Determine the [x, y] coordinate at the center of the cell enclosing the given text.  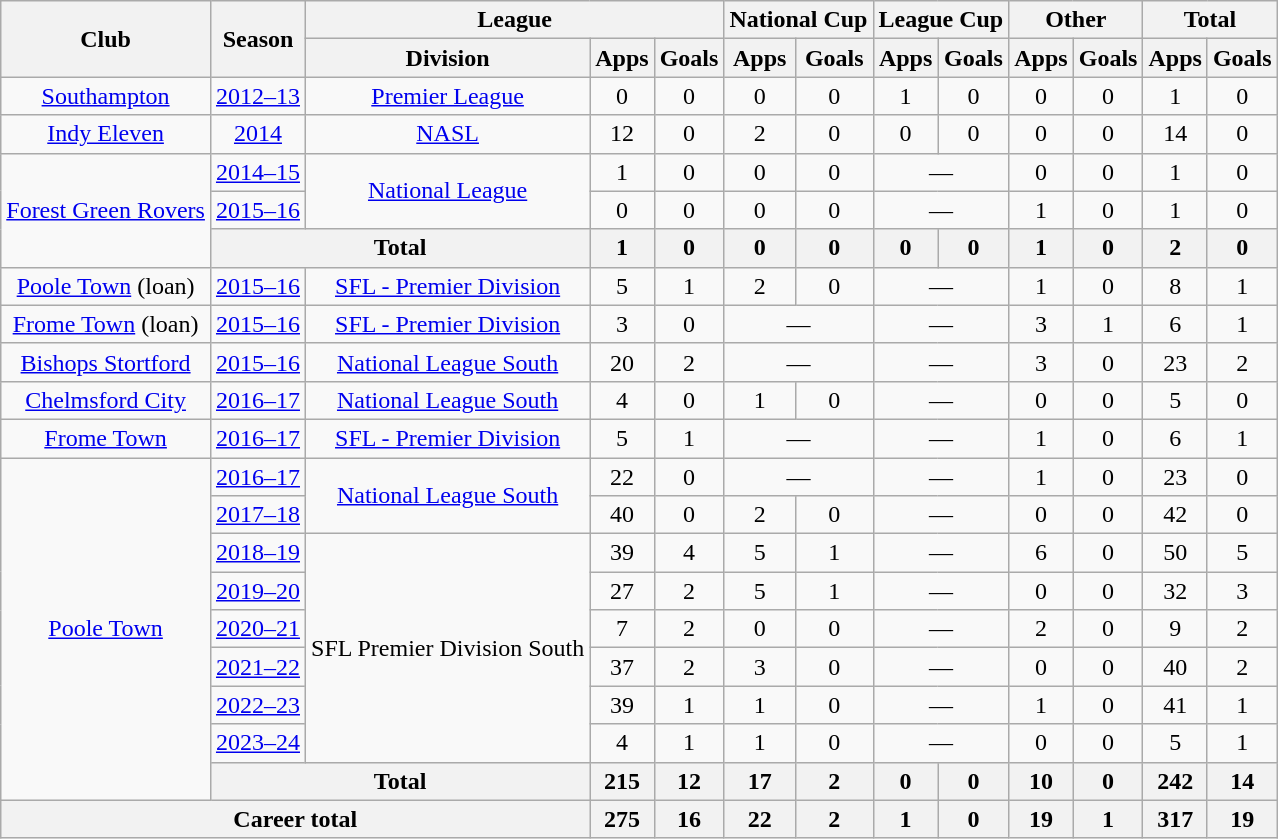
Chelmsford City [106, 400]
2019–20 [258, 591]
League Cup [941, 20]
37 [622, 667]
Other [1076, 20]
317 [1175, 819]
Career total [296, 819]
Division [448, 58]
Poole Town (loan) [106, 286]
32 [1175, 591]
242 [1175, 781]
2021–22 [258, 667]
7 [622, 629]
2012–13 [258, 96]
27 [622, 591]
2014–15 [258, 172]
2017–18 [258, 515]
2022–23 [258, 705]
National League [448, 191]
17 [760, 781]
Premier League [448, 96]
2014 [258, 134]
50 [1175, 553]
275 [622, 819]
SFL Premier Division South [448, 648]
16 [689, 819]
2018–19 [258, 553]
20 [622, 362]
Frome Town (loan) [106, 324]
10 [1041, 781]
9 [1175, 629]
Poole Town [106, 630]
Southampton [106, 96]
Indy Eleven [106, 134]
2023–24 [258, 743]
National Cup [798, 20]
215 [622, 781]
8 [1175, 286]
2020–21 [258, 629]
NASL [448, 134]
Club [106, 39]
Bishops Stortford [106, 362]
42 [1175, 515]
Season [258, 39]
41 [1175, 705]
League [515, 20]
Frome Town [106, 438]
Forest Green Rovers [106, 210]
